Determine the [X, Y] coordinate at the center of the cell enclosing the given text.  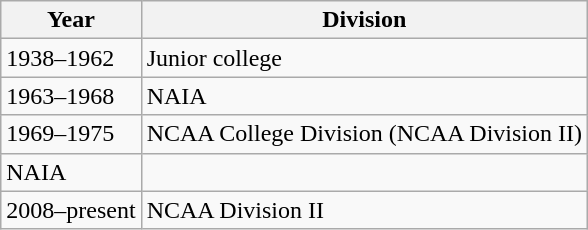
2008–present [71, 210]
1969–1975 [71, 134]
1963–1968 [71, 96]
Division [364, 20]
NCAA College Division (NCAA Division II) [364, 134]
NCAA Division II [364, 210]
Year [71, 20]
Junior college [364, 58]
1938–1962 [71, 58]
